From the cell containing the given text, extract its center point as (x, y) coordinate. 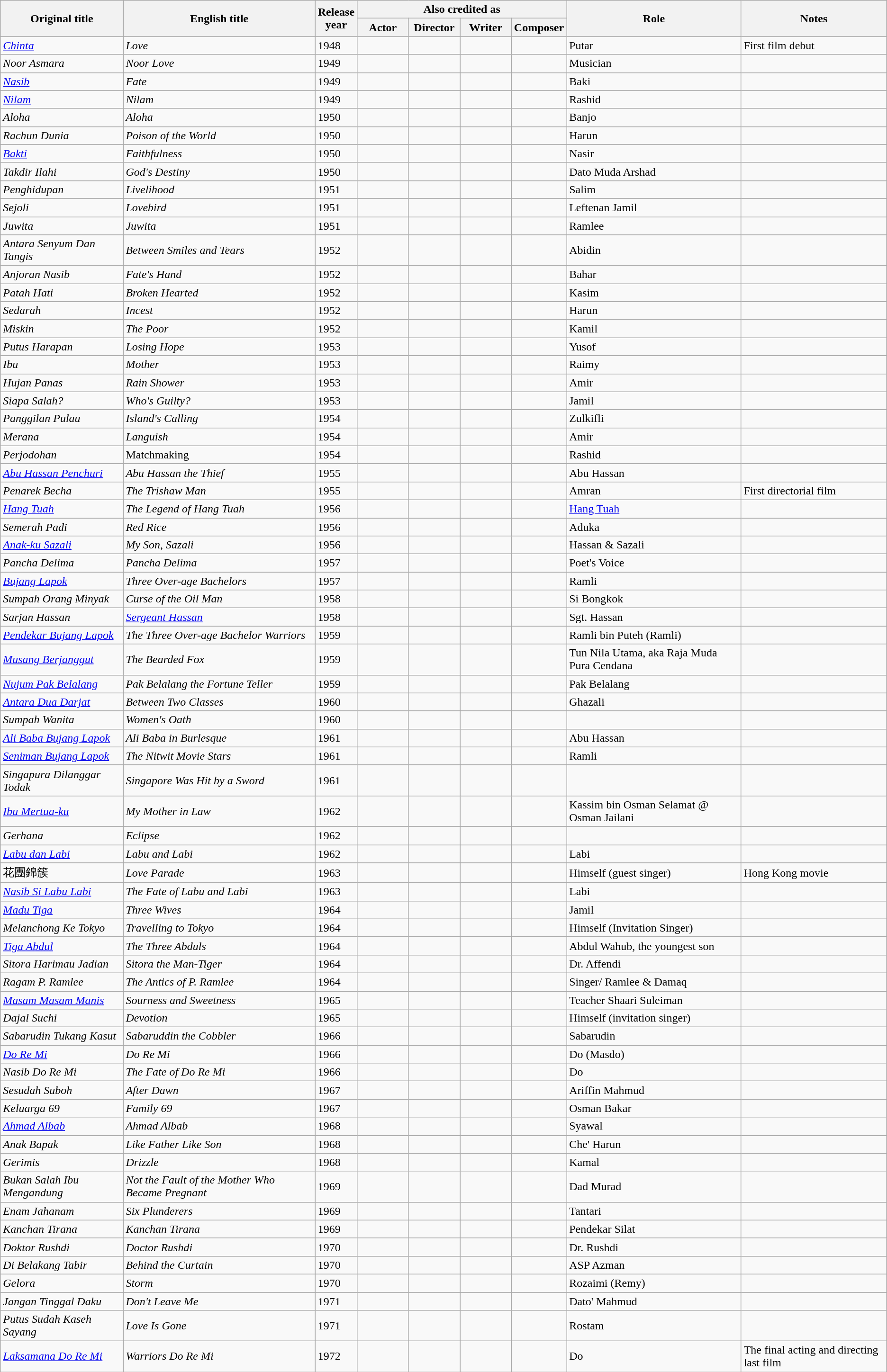
The Three Abduls (219, 946)
Faithfulness (219, 153)
Jangan Tinggal Daku (62, 1301)
Sabarudin Tukang Kasut (62, 1036)
Rozaimi (Remy) (654, 1283)
Kasim (654, 293)
Fate's Hand (219, 275)
My Mother in Law (219, 811)
Dato Muda Arshad (654, 171)
Gerimis (62, 1162)
Dad Murad (654, 1187)
Nasib (62, 81)
Semerah Padi (62, 527)
God's Destiny (219, 171)
Nasib Do Re Mi (62, 1072)
Panggilan Pulau (62, 419)
The Nitwit Movie Stars (219, 756)
Sgt. Hassan (654, 617)
Drizzle (219, 1162)
Red Rice (219, 527)
Losing Hope (219, 347)
After Dawn (219, 1090)
Hujan Panas (62, 383)
Do (Masdo) (654, 1054)
Mother (219, 365)
Love (219, 45)
Sourness and Sweetness (219, 1000)
Gelora (62, 1283)
Si Bongkok (654, 599)
Zulkifli (654, 419)
Sumpah Orang Minyak (62, 599)
Himself (guest singer) (654, 873)
Family 69 (219, 1108)
Kamal (654, 1162)
Broken Hearted (219, 293)
Perjodohan (62, 455)
Between Two Classes (219, 702)
Bukan Salah Ibu Mengandung (62, 1187)
Leftenan Jamil (654, 207)
Nasir (654, 153)
Behind the Curtain (219, 1265)
Patah Hati (62, 293)
Abidin (654, 250)
Musang Berjanggut (62, 659)
Keluarga 69 (62, 1108)
The Fate of Labu and Labi (219, 892)
Gerhana (62, 835)
Poison of the World (219, 135)
Nasib Si Labu Labi (62, 892)
Singapore Was Hit by a Sword (219, 780)
Takdir Ilahi (62, 171)
The Antics of P. Ramlee (219, 982)
Himself (invitation singer) (654, 1018)
Sedarah (62, 311)
Pak Belalang the Fortune Teller (219, 684)
Putus Sudah Kaseh Sayang (62, 1326)
Like Father Like Son (219, 1144)
Rain Shower (219, 383)
Dato' Mahmud (654, 1301)
Osman Bakar (654, 1108)
Anak-ku Sazali (62, 545)
Sitora the Man-Tiger (219, 964)
Island's Calling (219, 419)
Ramlee (654, 226)
The Fate of Do Re Mi (219, 1072)
Banjo (654, 117)
Sarjan Hassan (62, 617)
Masam Masam Manis (62, 1000)
Teacher Shaari Suleiman (654, 1000)
Ibu (62, 365)
English title (219, 18)
Abu Hassan Penchuri (62, 473)
The Trishaw Man (219, 491)
Composer (539, 27)
Singapura Dilanggar Todak (62, 780)
Devotion (219, 1018)
Siapa Salah? (62, 401)
Women's Oath (219, 720)
Amran (654, 491)
Kassim bin Osman Selamat @ Osman Jailani (654, 811)
Bujang Lapok (62, 581)
Labu and Labi (219, 854)
Releaseyear (336, 18)
The Three Over-age Bachelor Warriors (219, 635)
Don't Leave Me (219, 1301)
Hassan & Sazali (654, 545)
Raimy (654, 365)
Merana (62, 437)
Three Wives (219, 910)
My Son, Sazali (219, 545)
Dr. Affendi (654, 964)
Labu dan Labi (62, 854)
Noor Asmara (62, 63)
Sitora Harimau Jadian (62, 964)
Yusof (654, 347)
The Legend of Hang Tuah (219, 509)
Travelling to Tokyo (219, 928)
First directorial film (814, 491)
Ali Baba Bujang Lapok (62, 738)
Also credited as (462, 9)
Dr. Rushdi (654, 1247)
Notes (814, 18)
Bakti (62, 153)
Baki (654, 81)
Bahar (654, 275)
Sabarudin (654, 1036)
Six Plunderers (219, 1211)
Abu Hassan the Thief (219, 473)
Miskin (62, 329)
Love Parade (219, 873)
Putar (654, 45)
Writer (486, 27)
Enam Jahanam (62, 1211)
Lovebird (219, 207)
Sumpah Wanita (62, 720)
Role (654, 18)
Hong Kong movie (814, 873)
Who's Guilty? (219, 401)
Warriors Do Re Mi (219, 1356)
Ghazali (654, 702)
Abdul Wahub, the youngest son (654, 946)
Aduka (654, 527)
Sejoli (62, 207)
Ragam P. Ramlee (62, 982)
Putus Harapan (62, 347)
Languish (219, 437)
Eclipse (219, 835)
Three Over-age Bachelors (219, 581)
Seniman Bujang Lapok (62, 756)
Syawal (654, 1126)
Kamil (654, 329)
Nujum Pak Belalang (62, 684)
Incest (219, 311)
Tun Nila Utama, aka Raja Muda Pura Cendana (654, 659)
Ibu Mertua-ku (62, 811)
Dajal Suchi (62, 1018)
Antara Senyum Dan Tangis (62, 250)
Pendekar Bujang Lapok (62, 635)
Livelihood (219, 189)
Antara Dua Darjat (62, 702)
Ariffin Mahmud (654, 1090)
ASP Azman (654, 1265)
First film debut (814, 45)
Ramli bin Puteh (Ramli) (654, 635)
Matchmaking (219, 455)
The Bearded Fox (219, 659)
Curse of the Oil Man (219, 599)
Storm (219, 1283)
Noor Love (219, 63)
Director (434, 27)
Musician (654, 63)
Anjoran Nasib (62, 275)
Tantari (654, 1211)
Not the Fault of the Mother Who Became Pregnant (219, 1187)
Pendekar Silat (654, 1229)
Di Belakang Tabir (62, 1265)
Laksamana Do Re Mi (62, 1356)
Sabaruddin the Cobbler (219, 1036)
Anak Bapak (62, 1144)
Doctor Rushdi (219, 1247)
Poet's Voice (654, 563)
The final acting and directing last film (814, 1356)
Between Smiles and Tears (219, 250)
1972 (336, 1356)
Melanchong Ke Tokyo (62, 928)
Ali Baba in Burlesque (219, 738)
Fate (219, 81)
1948 (336, 45)
Che' Harun (654, 1144)
Rachun Dunia (62, 135)
Penghidupan (62, 189)
Sergeant Hassan (219, 617)
Salim (654, 189)
The Poor (219, 329)
Love Is Gone (219, 1326)
Rostam (654, 1326)
Singer/ Ramlee & Damaq (654, 982)
Penarek Becha (62, 491)
Doktor Rushdi (62, 1247)
Actor (383, 27)
Original title (62, 18)
Chinta (62, 45)
Tiga Abdul (62, 946)
Pak Belalang (654, 684)
Sesudah Suboh (62, 1090)
Madu Tiga (62, 910)
Himself (Invitation Singer) (654, 928)
花團錦簇 (62, 873)
